Capture the cell that displays the provided text and extract its (x, y) central coordinate. 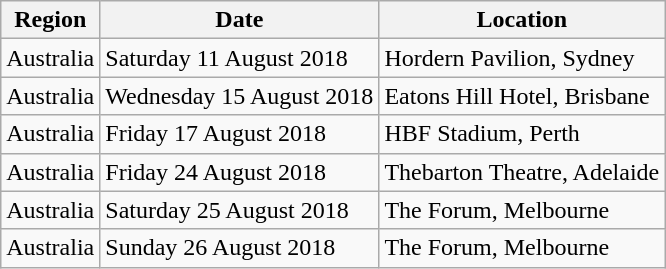
Sunday 26 August 2018 (240, 248)
Thebarton Theatre, Adelaide (522, 172)
Date (240, 20)
Friday 17 August 2018 (240, 134)
Saturday 11 August 2018 (240, 58)
Region (50, 20)
HBF Stadium, Perth (522, 134)
Saturday 25 August 2018 (240, 210)
Location (522, 20)
Friday 24 August 2018 (240, 172)
Eatons Hill Hotel, Brisbane (522, 96)
Hordern Pavilion, Sydney (522, 58)
Wednesday 15 August 2018 (240, 96)
